Return the (X, Y) coordinate for the center point of the cell that contains the specified text.  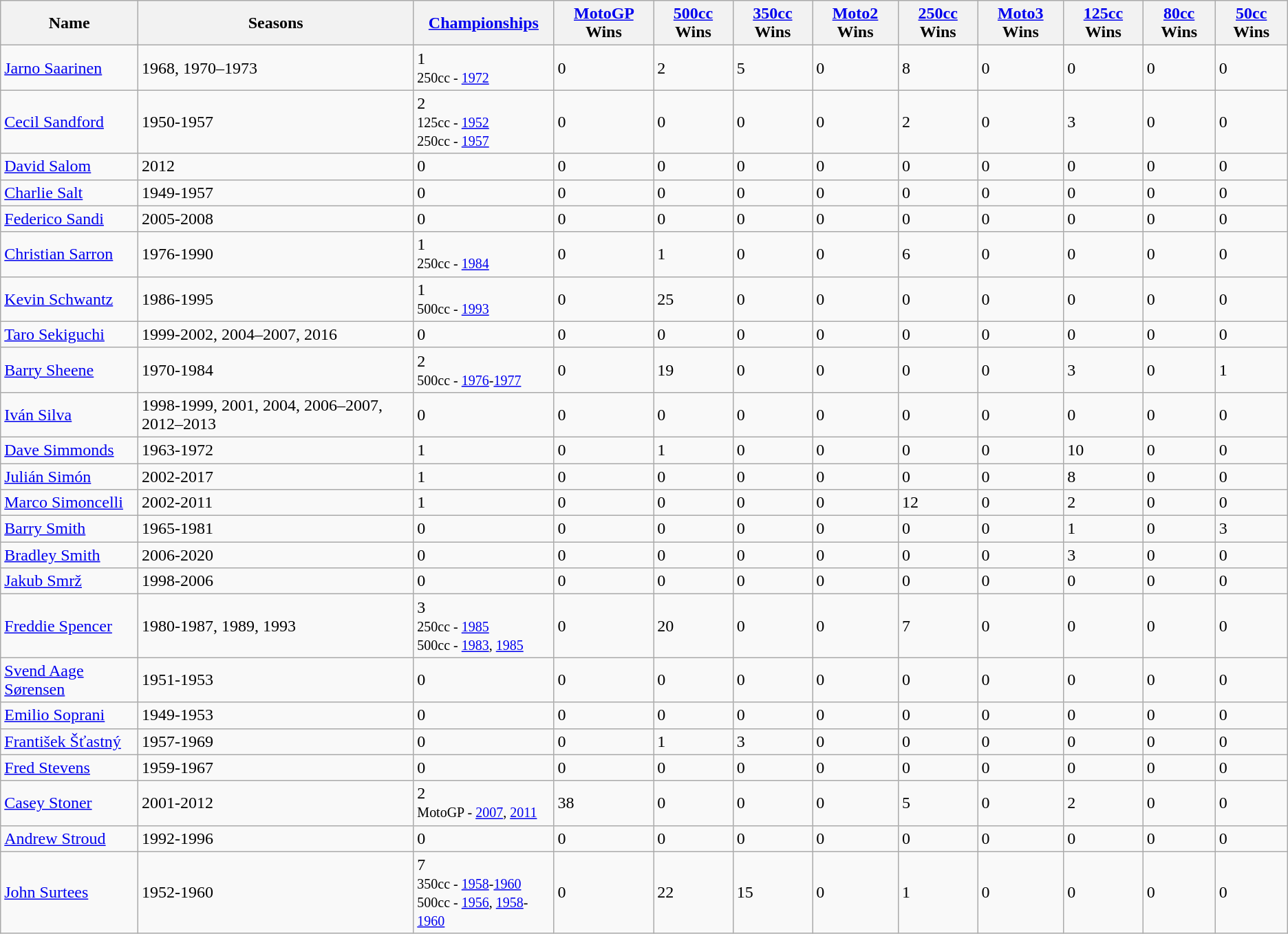
15 (772, 893)
1952-1960 (276, 893)
6 (937, 254)
Bradley Smith (69, 555)
38 (604, 803)
2012 (276, 166)
250cc Wins (937, 23)
1949-1953 (276, 715)
1980-1987, 1989, 1993 (276, 626)
1998-1999, 2001, 2004, 2006–2007, 2012–2013 (276, 414)
Seasons (276, 23)
Julián Simón (69, 477)
500cc Wins (694, 23)
1957-1969 (276, 741)
2125cc - 1952250cc - 1957 (484, 122)
Federico Sandi (69, 219)
1951-1953 (276, 680)
50cc Wins (1251, 23)
1500cc - 1993 (484, 298)
1968, 1970–1973 (276, 67)
1992-1996 (276, 838)
Jarno Saarinen (69, 67)
2005-2008 (276, 219)
22 (694, 893)
1250cc - 1972 (484, 67)
Freddie Spencer (69, 626)
Casey Stoner (69, 803)
25 (694, 298)
125cc Wins (1104, 23)
Barry Sheene (69, 370)
1976-1990 (276, 254)
1998-2006 (276, 581)
2002-2017 (276, 477)
Emilio Soprani (69, 715)
7350cc - 1958-1960500cc - 1956, 1958-1960 (484, 893)
2500cc - 1976-1977 (484, 370)
12 (937, 503)
Taro Sekiguchi (69, 334)
Christian Sarron (69, 254)
František Šťastný (69, 741)
1949-1957 (276, 193)
John Surtees (69, 893)
1965-1981 (276, 529)
20 (694, 626)
3250cc - 1985500cc - 1983, 1985 (484, 626)
Iván Silva (69, 414)
2002-2011 (276, 503)
1999-2002, 2004–2007, 2016 (276, 334)
1950-1957 (276, 122)
Marco Simoncelli (69, 503)
Barry Smith (69, 529)
2001-2012 (276, 803)
Moto2 Wins (856, 23)
80cc Wins (1179, 23)
Andrew Stroud (69, 838)
1970-1984 (276, 370)
2MotoGP - 2007, 2011 (484, 803)
David Salom (69, 166)
7 (937, 626)
Dave Simmonds (69, 450)
10 (1104, 450)
19 (694, 370)
Cecil Sandford (69, 122)
Fred Stevens (69, 768)
2006-2020 (276, 555)
1959-1967 (276, 768)
Svend Aage Sørensen (69, 680)
350cc Wins (772, 23)
1986-1995 (276, 298)
Name (69, 23)
Jakub Smrž (69, 581)
1250cc - 1984 (484, 254)
Moto3 Wins (1021, 23)
Kevin Schwantz (69, 298)
MotoGP Wins (604, 23)
1963-1972 (276, 450)
Championships (484, 23)
Charlie Salt (69, 193)
